Pinpoint the cell where the given text exists, returning its [X, Y] midpoint coordinate. 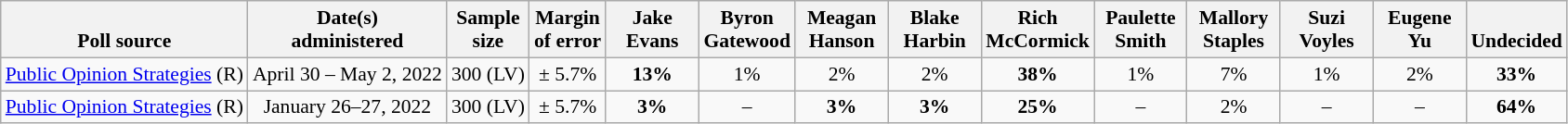
Poll source [124, 30]
7% [1234, 74]
ByronGatewood [747, 30]
JakeEvans [652, 30]
MeaganHanson [842, 30]
38% [1038, 74]
BlakeHarbin [934, 30]
Samplesize [489, 30]
64% [1516, 107]
13% [652, 74]
25% [1038, 107]
April 30 – May 2, 2022 [347, 74]
33% [1516, 74]
RichMcCormick [1038, 30]
Marginof error [568, 30]
PauletteSmith [1141, 30]
Undecided [1516, 30]
EugeneYu [1419, 30]
Date(s)administered [347, 30]
MalloryStaples [1234, 30]
January 26–27, 2022 [347, 107]
SuziVoyles [1326, 30]
